Detect which cell encompasses the target text, then output its [X, Y] center coordinate. 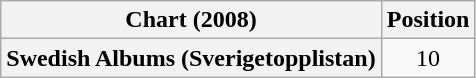
Position [428, 20]
Chart (2008) [191, 20]
10 [428, 58]
Swedish Albums (Sverigetopplistan) [191, 58]
